Return the [x, y] coordinate for the center point of the cell that contains the specified text.  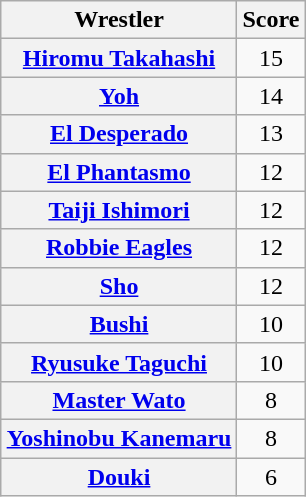
Master Wato [119, 400]
Ryusuke Taguchi [119, 362]
Yoh [119, 96]
Wrestler [119, 20]
15 [271, 58]
Yoshinobu Kanemaru [119, 438]
El Desperado [119, 134]
6 [271, 477]
Bushi [119, 324]
Taiji Ishimori [119, 210]
Robbie Eagles [119, 248]
Sho [119, 286]
13 [271, 134]
Score [271, 20]
El Phantasmo [119, 172]
Hiromu Takahashi [119, 58]
14 [271, 96]
Douki [119, 477]
